Return the [X, Y] coordinate for the center point of the cell that contains the specified text.  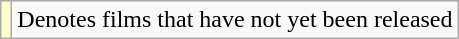
Denotes films that have not yet been released [235, 20]
